Output the (x, y) coordinate of the center of the cell containing the given text.  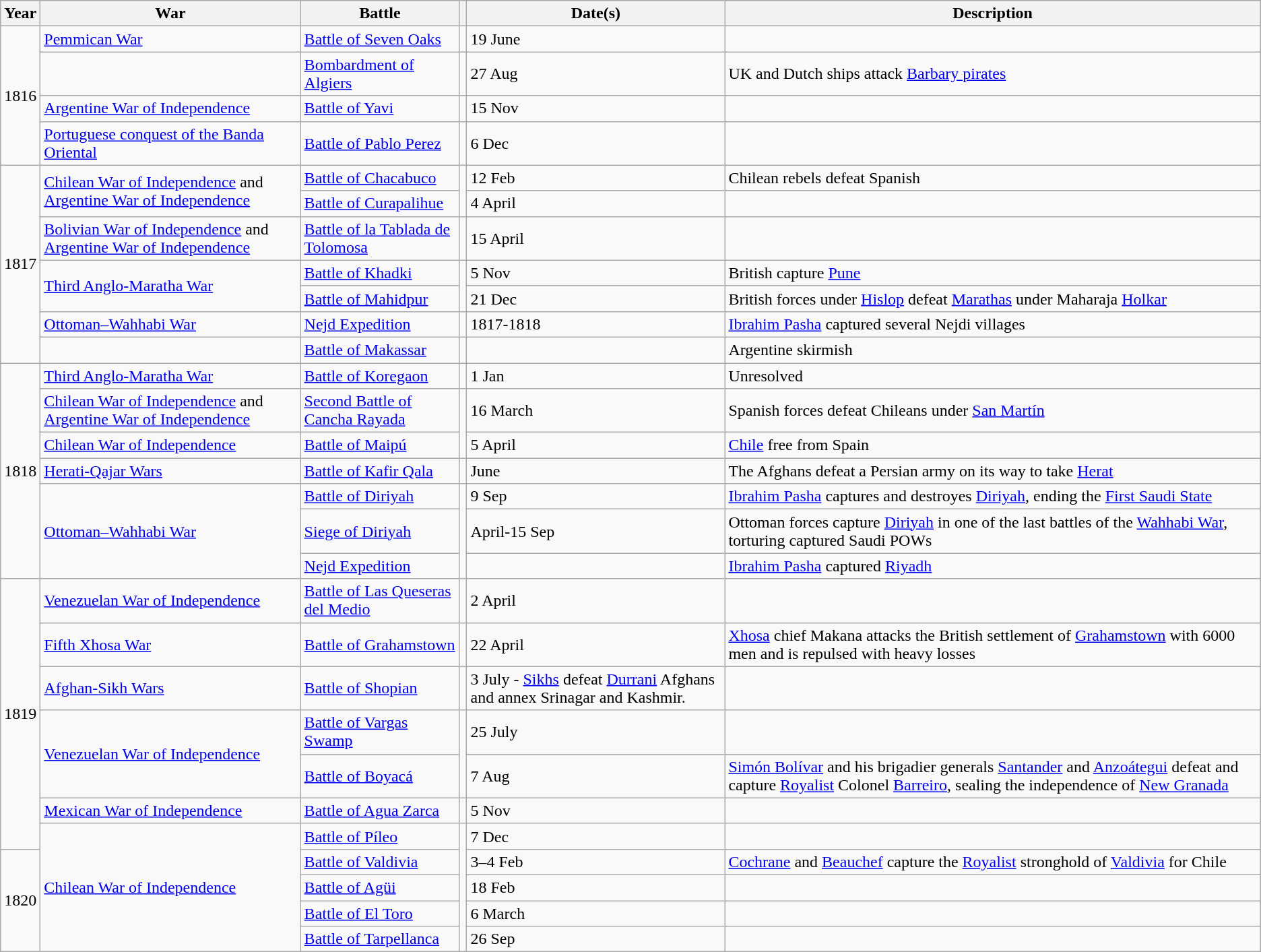
Battle of Agua Zarca (380, 811)
Battle of Grahamstown (380, 644)
Battle of Pablo Perez (380, 143)
Battle of Koregaon (380, 375)
Ibrahim Pasha captures and destroyes Diriyah, ending the First Saudi State (993, 497)
26 Sep (595, 939)
1818 (20, 470)
Mexican War of Independence (170, 811)
Battle of Vargas Swamp (380, 732)
April-15 Sep (595, 531)
Ibrahim Pasha captured Riyadh (993, 566)
UK and Dutch ships attack Barbary pirates (993, 74)
15 Nov (595, 108)
21 Dec (595, 298)
The Afghans defeat a Persian army on its way to take Herat (993, 471)
Battle of Curapalihue (380, 203)
Argentine skirmish (993, 350)
25 July (595, 732)
Date(s) (595, 13)
7 Dec (595, 836)
Battle of Boyacá (380, 776)
Chilean rebels defeat Spanish (993, 178)
18 Feb (595, 887)
7 Aug (595, 776)
9 Sep (595, 497)
12 Feb (595, 178)
1817-1818 (595, 324)
2 April (595, 601)
Portuguese conquest of the Banda Oriental (170, 143)
3 July - Sikhs defeat Durrani Afghans and annex Srinagar and Kashmir. (595, 689)
British forces under Hislop defeat Marathas under Maharaja Holkar (993, 298)
War (170, 13)
Battle of Chacabuco (380, 178)
Year (20, 13)
6 Dec (595, 143)
Battle of Mahidpur (380, 298)
1 Jan (595, 375)
Battle (380, 13)
3–4 Feb (595, 862)
Bombardment of Algiers (380, 74)
British capture Pune (993, 273)
Battle of Diriyah (380, 497)
Battle of Maipú (380, 445)
4 April (595, 203)
Herati-Qajar Wars (170, 471)
15 April (595, 239)
Cochrane and Beauchef capture the Royalist stronghold of Valdivia for Chile (993, 862)
Battle of la Tablada de Tolomosa (380, 239)
Battle of Yavi (380, 108)
Ibrahim Pasha captured several Nejdi villages (993, 324)
Battle of Tarpellanca (380, 939)
27 Aug (595, 74)
Ottoman forces capture Diriyah in one of the last battles of the Wahhabi War, torturing captured Saudi POWs (993, 531)
Battle of Makassar (380, 350)
Description (993, 13)
Battle of El Toro (380, 913)
1817 (20, 264)
Second Battle of Cancha Rayada (380, 411)
Battle of Khadki (380, 273)
6 March (595, 913)
19 June (595, 39)
Chile free from Spain (993, 445)
Unresolved (993, 375)
Battle of Shopian (380, 689)
22 April (595, 644)
Argentine War of Independence (170, 108)
Battle of Agüi (380, 887)
16 March (595, 411)
1816 (20, 96)
June (595, 471)
Battle of Valdivia (380, 862)
Battle of Píleo (380, 836)
Afghan-Sikh Wars (170, 689)
Battle of Seven Oaks (380, 39)
Battle of Kafir Qala (380, 471)
Siege of Diriyah (380, 531)
Xhosa chief Makana attacks the British settlement of Grahamstown with 6000 men and is repulsed with heavy losses (993, 644)
Spanish forces defeat Chileans under San Martín (993, 411)
Bolivian War of Independence and Argentine War of Independence (170, 239)
5 April (595, 445)
Fifth Xhosa War (170, 644)
1819 (20, 714)
1820 (20, 900)
Pemmican War (170, 39)
Battle of Las Queseras del Medio (380, 601)
